From the cell containing the given text, extract its center point as (X, Y) coordinate. 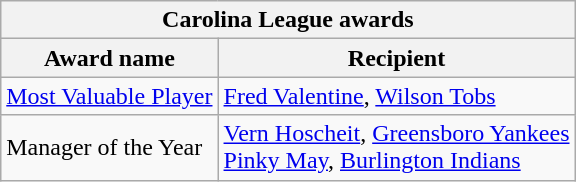
Carolina League awards (288, 20)
Fred Valentine, Wilson Tobs (396, 96)
Manager of the Year (110, 148)
Vern Hoscheit, Greensboro Yankees Pinky May, Burlington Indians (396, 148)
Award name (110, 58)
Recipient (396, 58)
Most Valuable Player (110, 96)
